Extract the [x, y] coordinate from the center of the cell holding the provided text.  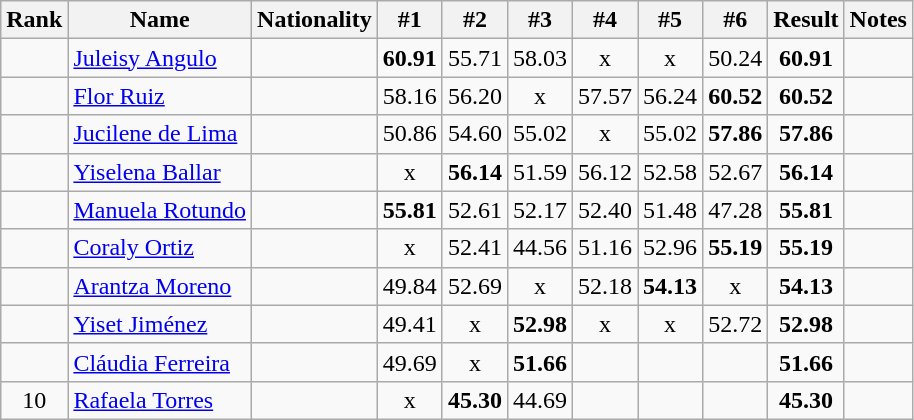
44.56 [540, 248]
58.03 [540, 58]
52.72 [736, 324]
52.67 [736, 172]
50.24 [736, 58]
49.84 [410, 286]
#4 [604, 20]
#5 [670, 20]
58.16 [410, 96]
Rank [34, 20]
51.48 [670, 210]
44.69 [540, 400]
Cláudia Ferreira [160, 362]
54.60 [474, 134]
49.69 [410, 362]
52.40 [604, 210]
Yiselena Ballar [160, 172]
55.71 [474, 58]
52.96 [670, 248]
52.58 [670, 172]
52.17 [540, 210]
Arantza Moreno [160, 286]
Notes [878, 20]
51.16 [604, 248]
52.18 [604, 286]
47.28 [736, 210]
#1 [410, 20]
#2 [474, 20]
Flor Ruiz [160, 96]
49.41 [410, 324]
56.24 [670, 96]
50.86 [410, 134]
57.57 [604, 96]
56.12 [604, 172]
52.61 [474, 210]
Yiset Jiménez [160, 324]
#6 [736, 20]
Nationality [315, 20]
10 [34, 400]
56.20 [474, 96]
51.59 [540, 172]
#3 [540, 20]
Name [160, 20]
52.41 [474, 248]
52.69 [474, 286]
Result [806, 20]
Manuela Rotundo [160, 210]
Rafaela Torres [160, 400]
Juleisy Angulo [160, 58]
Coraly Ortiz [160, 248]
Jucilene de Lima [160, 134]
